Scan for the cell matching the given text and deliver its (x, y) coordinate at center. 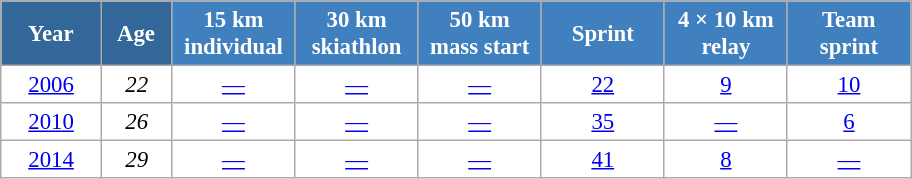
26 (136, 122)
2010 (52, 122)
9 (726, 85)
Sprint (602, 34)
4 × 10 km relay (726, 34)
30 km skiathlon (356, 34)
Year (52, 34)
2006 (52, 85)
10 (848, 85)
50 km mass start (480, 34)
2014 (52, 160)
15 km individual (234, 34)
8 (726, 160)
Age (136, 34)
Team sprint (848, 34)
35 (602, 122)
29 (136, 160)
6 (848, 122)
41 (602, 160)
